For the text-containing cell, return its midpoint in [X, Y] coordinate format. 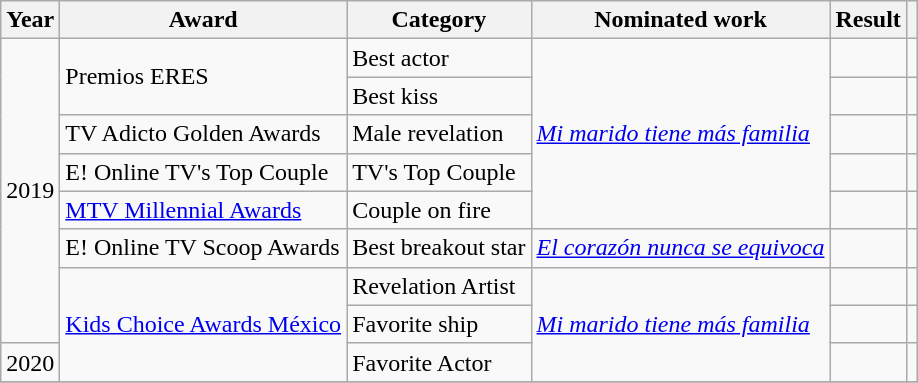
Result [868, 20]
MTV Millennial Awards [204, 210]
Nominated work [680, 20]
TV's Top Couple [439, 172]
Male revelation [439, 134]
Category [439, 20]
2019 [30, 191]
Best actor [439, 58]
Award [204, 20]
Revelation Artist [439, 286]
Favorite Actor [439, 362]
Favorite ship [439, 324]
E! Online TV's Top Couple [204, 172]
E! Online TV Scoop Awards [204, 248]
TV Adicto Golden Awards [204, 134]
2020 [30, 362]
Kids Choice Awards México [204, 324]
Premios ERES [204, 77]
El corazón nunca se equivoca [680, 248]
Couple on fire [439, 210]
Best breakout star [439, 248]
Best kiss [439, 96]
Year [30, 20]
